Provide the (X, Y) coordinate of the cell's center where the given text is located.  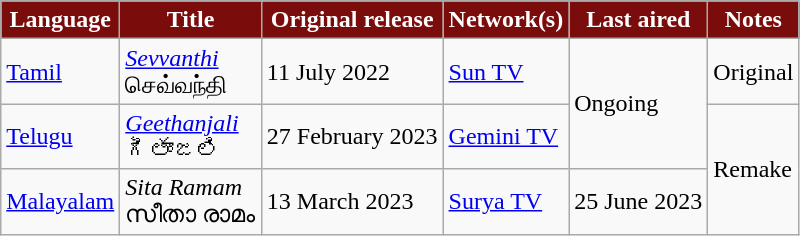
Gemini TV (506, 136)
11 July 2022 (352, 72)
Geethanjali గీతాంజలి (191, 136)
Original release (352, 20)
Title (191, 20)
Sita Ramam സീതാ രാമം (191, 202)
Notes (754, 20)
Language (60, 20)
Surya TV (506, 202)
Sun TV (506, 72)
Telugu (60, 136)
Ongoing (638, 104)
Sevvanthi செவ்வந்தி (191, 72)
Last aired (638, 20)
Tamil (60, 72)
Malayalam (60, 202)
13 March 2023 (352, 202)
Network(s) (506, 20)
27 February 2023 (352, 136)
Original (754, 72)
Remake (754, 169)
25 June 2023 (638, 202)
